Locate the cell with the specified text and output its (x, y) center coordinate. 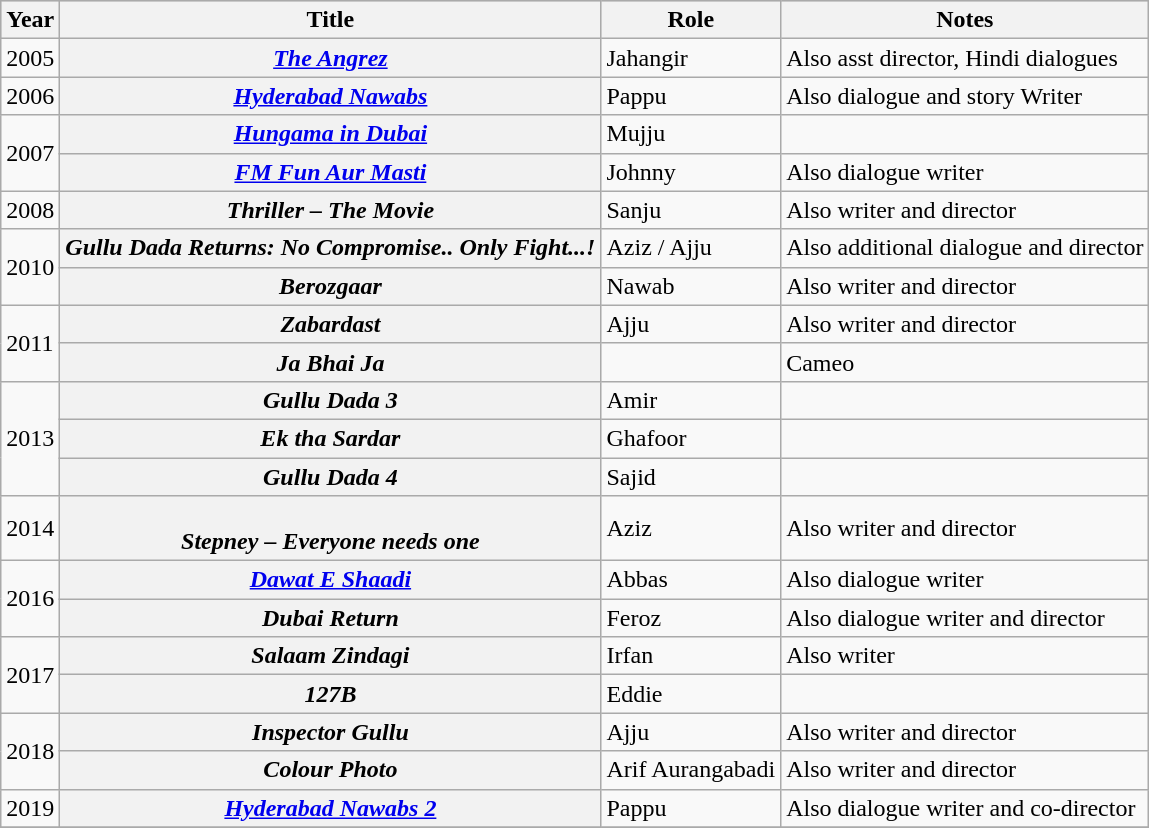
Inspector Gullu (330, 732)
Ja Bhai Ja (330, 362)
2016 (30, 599)
Dawat E Shaadi (330, 580)
Title (330, 20)
Salaam Zindagi (330, 656)
Eddie (691, 694)
Cameo (965, 362)
Hyderabad Nawabs (330, 96)
Hyderabad Nawabs 2 (330, 808)
Arif Aurangabadi (691, 770)
Jahangir (691, 58)
Colour Photo (330, 770)
FM Fun Aur Masti (330, 172)
Also dialogue writer and co-director (965, 808)
Mujju (691, 134)
Also additional dialogue and director (965, 248)
2011 (30, 343)
Thriller – The Movie (330, 210)
Role (691, 20)
2005 (30, 58)
Zabardast (330, 324)
Abbas (691, 580)
Also asst director, Hindi dialogues (965, 58)
Feroz (691, 618)
Notes (965, 20)
Also writer (965, 656)
2014 (30, 528)
2007 (30, 153)
Aziz / Ajju (691, 248)
2019 (30, 808)
2006 (30, 96)
2013 (30, 438)
2008 (30, 210)
Nawab (691, 286)
Year (30, 20)
Gullu Dada 4 (330, 477)
Hungama in Dubai (330, 134)
Gullu Dada Returns: No Compromise.. Only Fight...! (330, 248)
Irfan (691, 656)
2010 (30, 267)
Berozgaar (330, 286)
2018 (30, 751)
Dubai Return (330, 618)
2017 (30, 675)
The Angrez (330, 58)
Also dialogue and story Writer (965, 96)
Ek tha Sardar (330, 438)
127B (330, 694)
Also dialogue writer and director (965, 618)
Stepney – Everyone needs one (330, 528)
Aziz (691, 528)
Gullu Dada 3 (330, 400)
Ghafoor (691, 438)
Amir (691, 400)
Johnny (691, 172)
Sajid (691, 477)
Sanju (691, 210)
